Scan for the cell matching the given text and deliver its [x, y] coordinate at center. 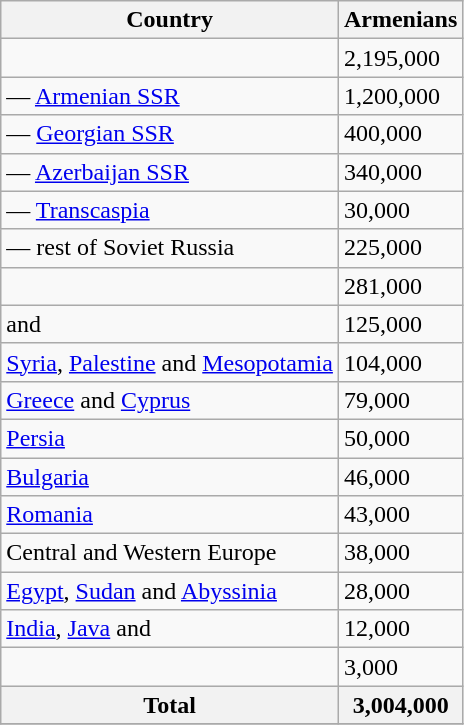
79,000 [400, 400]
Armenians [400, 20]
28,000 [400, 591]
— rest of Soviet Russia [170, 248]
3,000 [400, 667]
1,200,000 [400, 96]
Romania [170, 515]
30,000 [400, 210]
3,004,000 [400, 705]
2,195,000 [400, 58]
Greece and Cyprus [170, 400]
— Azerbaijan SSR [170, 172]
Central and Western Europe [170, 553]
Persia [170, 438]
Bulgaria [170, 477]
Total [170, 705]
— Georgian SSR [170, 134]
400,000 [400, 134]
104,000 [400, 362]
— Armenian SSR [170, 96]
50,000 [400, 438]
281,000 [400, 286]
Egypt, Sudan and Abyssinia [170, 591]
340,000 [400, 172]
— Transcaspia [170, 210]
India, Java and [170, 629]
38,000 [400, 553]
225,000 [400, 248]
Syria, Palestine and Mesopotamia [170, 362]
46,000 [400, 477]
Country [170, 20]
125,000 [400, 324]
12,000 [400, 629]
and [170, 324]
43,000 [400, 515]
